For the text-containing cell, return its midpoint in (X, Y) coordinate format. 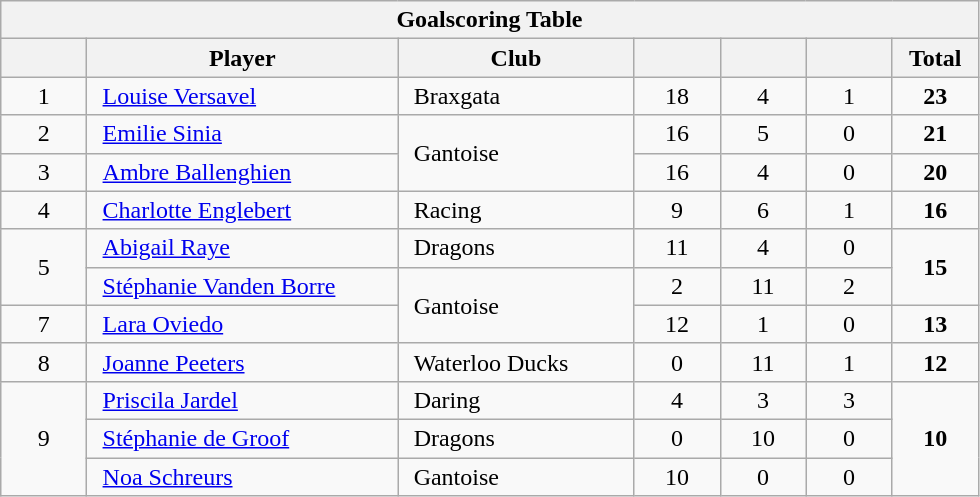
13 (935, 324)
Priscila Jardel (242, 400)
Emilie Sinia (242, 134)
7 (44, 324)
Player (242, 58)
Waterloo Ducks (516, 362)
Racing (516, 210)
Club (516, 58)
15 (935, 267)
20 (935, 172)
Braxgata (516, 96)
Louise Versavel (242, 96)
Daring (516, 400)
6 (763, 210)
Goalscoring Table (490, 20)
Charlotte Englebert (242, 210)
8 (44, 362)
21 (935, 134)
Noa Schreurs (242, 477)
Joanne Peeters (242, 362)
Ambre Ballenghien (242, 172)
Total (935, 58)
Stéphanie de Groof (242, 438)
18 (677, 96)
Stéphanie Vanden Borre (242, 286)
23 (935, 96)
Abigail Raye (242, 248)
Lara Oviedo (242, 324)
